Return (X, Y) of the center of cell containing provided text 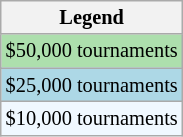
$10,000 tournaments (92, 118)
Legend (92, 17)
$25,000 tournaments (92, 85)
$50,000 tournaments (92, 51)
